Provide the [x, y] coordinate of the cell's center where the given text is located.  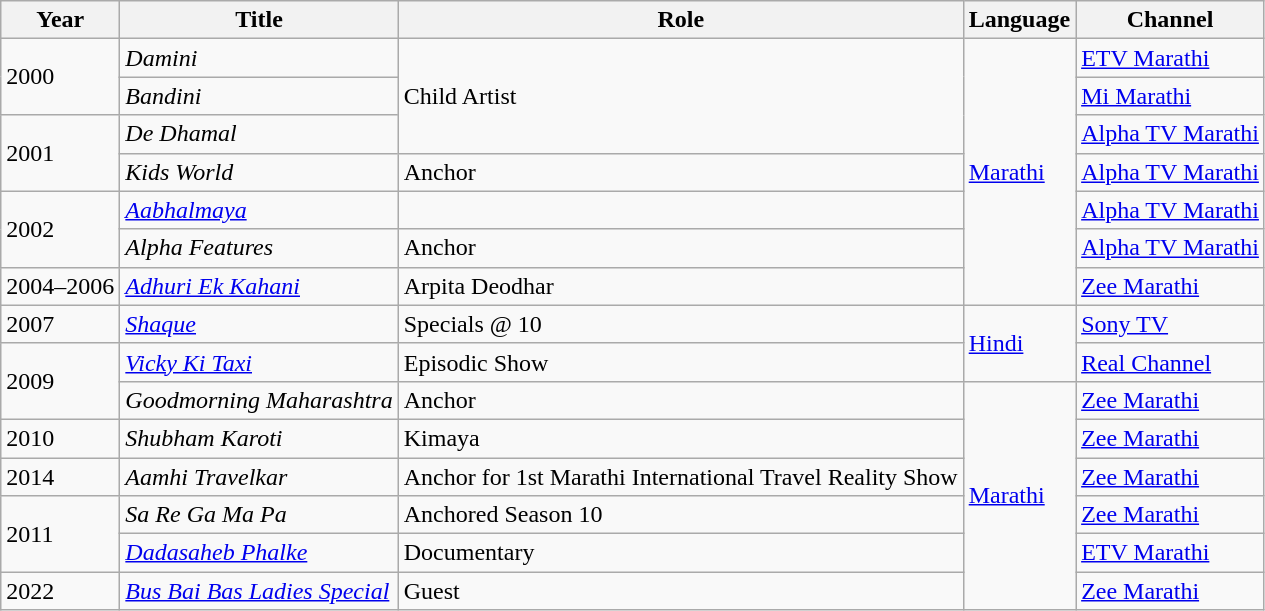
Bandini [259, 96]
Kimaya [680, 438]
2022 [60, 591]
Kids World [259, 172]
Mi Marathi [1170, 96]
Shaque [259, 324]
Vicky Ki Taxi [259, 362]
2011 [60, 534]
Child Artist [680, 96]
2000 [60, 77]
Role [680, 20]
Year [60, 20]
2002 [60, 229]
Bus Bai Bas Ladies Special [259, 591]
Anchored Season 10 [680, 515]
Specials @ 10 [680, 324]
Real Channel [1170, 362]
Episodic Show [680, 362]
2007 [60, 324]
Arpita Deodhar [680, 286]
De Dhamal [259, 134]
Sony TV [1170, 324]
2009 [60, 381]
Aamhi Travelkar [259, 477]
Goodmorning Maharashtra [259, 400]
Aabhalmaya [259, 210]
Anchor for 1st Marathi International Travel Reality Show [680, 477]
Documentary [680, 553]
Title [259, 20]
Guest [680, 591]
2004–2006 [60, 286]
Alpha Features [259, 248]
Shubham Karoti [259, 438]
Damini [259, 58]
Hindi [1019, 343]
Adhuri Ek Kahani [259, 286]
2014 [60, 477]
2010 [60, 438]
Dadasaheb Phalke [259, 553]
Channel [1170, 20]
2001 [60, 153]
Language [1019, 20]
Sa Re Ga Ma Pa [259, 515]
